Search for the cell housing the specified text and yield its [X, Y] center coordinate. 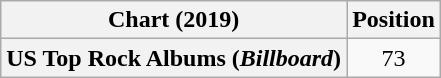
Chart (2019) [174, 20]
US Top Rock Albums (Billboard) [174, 58]
73 [394, 58]
Position [394, 20]
